Output the [X, Y] coordinate of the center of the cell containing the given text.  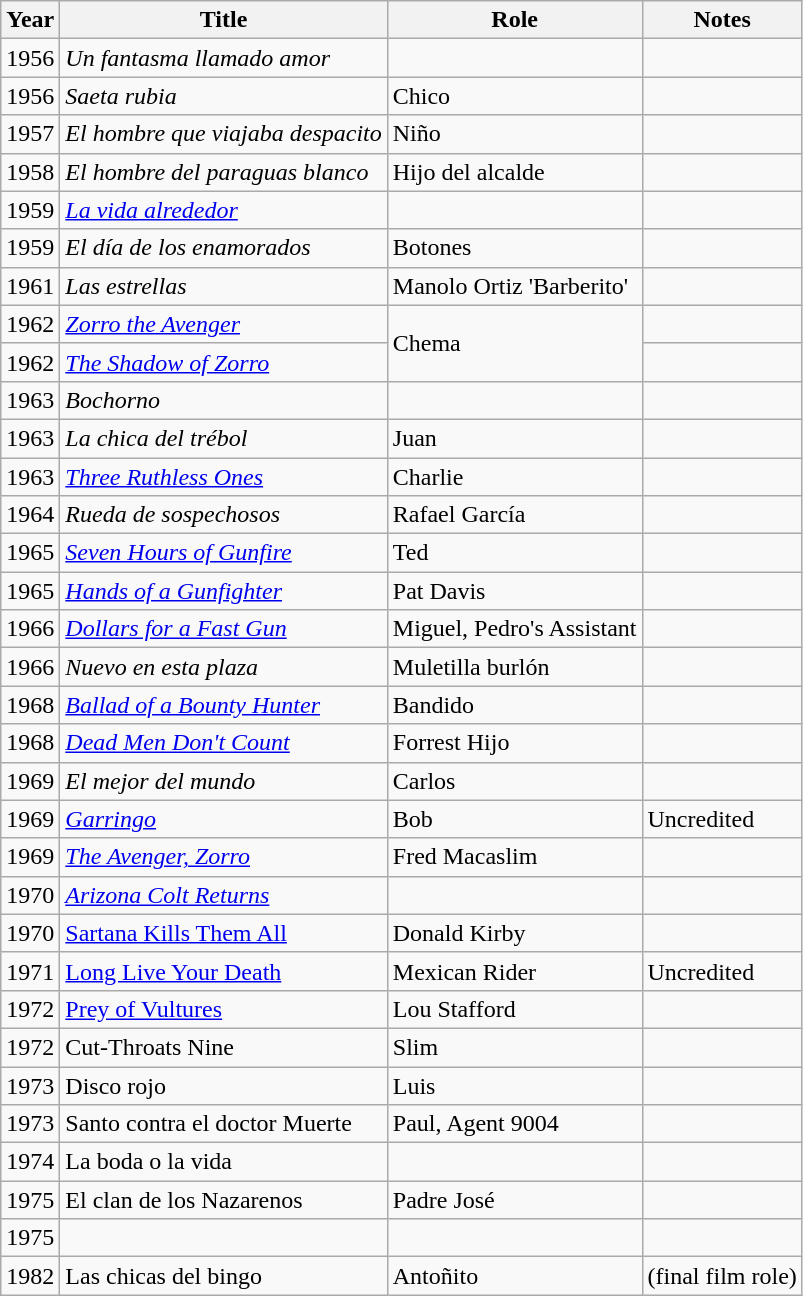
1974 [30, 1162]
Luis [514, 1085]
Un fantasma llamado amor [224, 58]
Role [514, 20]
1961 [30, 286]
Carlos [514, 781]
1964 [30, 515]
Pat Davis [514, 591]
La vida alrededor [224, 210]
Juan [514, 438]
Nuevo en esta plaza [224, 667]
Sartana Kills Them All [224, 933]
Saeta rubia [224, 96]
Ballad of a Bounty Hunter [224, 705]
1957 [30, 134]
Arizona Colt Returns [224, 895]
El día de los enamorados [224, 248]
1971 [30, 971]
Santo contra el doctor Muerte [224, 1124]
La boda o la vida [224, 1162]
1982 [30, 1276]
Hijo del alcalde [514, 172]
Las estrellas [224, 286]
Forrest Hijo [514, 743]
Ted [514, 553]
Hands of a Gunfighter [224, 591]
The Shadow of Zorro [224, 362]
The Avenger, Zorro [224, 857]
Miguel, Pedro's Assistant [514, 629]
Zorro the Avenger [224, 324]
Padre José [514, 1200]
Chema [514, 343]
El hombre del paraguas blanco [224, 172]
Cut-Throats Nine [224, 1047]
Niño [514, 134]
El mejor del mundo [224, 781]
Garringo [224, 819]
Dollars for a Fast Gun [224, 629]
Muletilla burlón [514, 667]
Bochorno [224, 400]
Chico [514, 96]
Charlie [514, 477]
Antoñito [514, 1276]
Disco rojo [224, 1085]
Lou Stafford [514, 1009]
Botones [514, 248]
Bandido [514, 705]
1958 [30, 172]
Notes [722, 20]
Bob [514, 819]
Rafael García [514, 515]
El hombre que viajaba despacito [224, 134]
Donald Kirby [514, 933]
Year [30, 20]
Rueda de sospechosos [224, 515]
Mexican Rider [514, 971]
La chica del trébol [224, 438]
Seven Hours of Gunfire [224, 553]
Title [224, 20]
Las chicas del bingo [224, 1276]
Manolo Ortiz 'Barberito' [514, 286]
Paul, Agent 9004 [514, 1124]
(final film role) [722, 1276]
Long Live Your Death [224, 971]
Fred Macaslim [514, 857]
Prey of Vultures [224, 1009]
Slim [514, 1047]
Three Ruthless Ones [224, 477]
Dead Men Don't Count [224, 743]
El clan de los Nazarenos [224, 1200]
